For the text-containing cell, return its midpoint in (x, y) coordinate format. 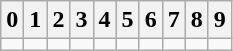
9 (220, 20)
5 (128, 20)
0 (12, 20)
3 (82, 20)
4 (104, 20)
7 (174, 20)
2 (58, 20)
1 (36, 20)
6 (150, 20)
8 (196, 20)
